Scan for the cell matching the given text and deliver its (x, y) coordinate at center. 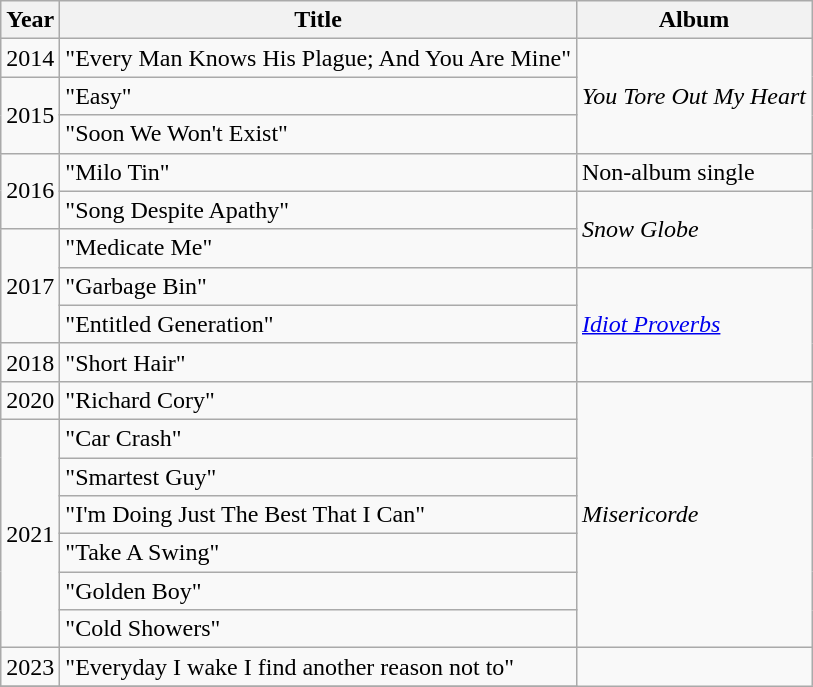
"Medicate Me" (318, 248)
Snow Globe (694, 229)
2014 (30, 58)
2018 (30, 362)
"Car Crash" (318, 438)
2015 (30, 115)
Misericorde (694, 514)
"Take A Swing" (318, 553)
Idiot Proverbs (694, 324)
"Golden Boy" (318, 591)
"Easy" (318, 96)
"Smartest Guy" (318, 477)
"Soon We Won't Exist" (318, 134)
Year (30, 20)
2021 (30, 533)
2016 (30, 191)
"Entitled Generation" (318, 324)
"Song Despite Apathy" (318, 210)
"Garbage Bin" (318, 286)
"Everyday I wake I find another reason not to" (318, 667)
2017 (30, 286)
"Richard Cory" (318, 400)
Album (694, 20)
"Short Hair" (318, 362)
2023 (30, 667)
"Cold Showers" (318, 629)
"Every Man Knows His Plague; And You Are Mine" (318, 58)
"I'm Doing Just The Best That I Can" (318, 515)
"Milo Tin" (318, 172)
Non-album single (694, 172)
2020 (30, 400)
You Tore Out My Heart (694, 96)
Title (318, 20)
